Search for the cell housing the specified text and yield its [X, Y] center coordinate. 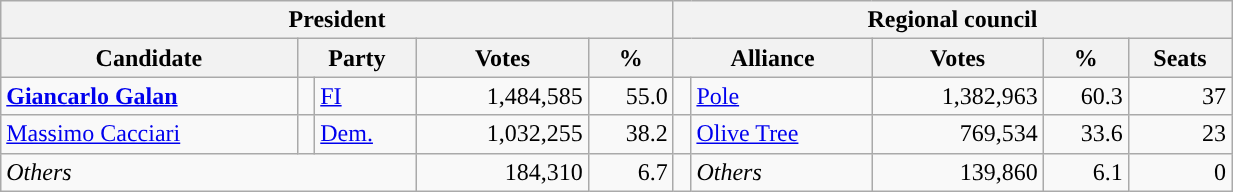
Alliance [772, 58]
Party [357, 58]
0 [1180, 172]
Candidate [149, 58]
184,310 [502, 172]
139,860 [958, 172]
President [337, 20]
23 [1180, 134]
33.6 [1086, 134]
1,382,963 [958, 96]
38.2 [630, 134]
FI [366, 96]
6.1 [1086, 172]
60.3 [1086, 96]
37 [1180, 96]
Giancarlo Galan [149, 96]
Pole [782, 96]
1,484,585 [502, 96]
Seats [1180, 58]
Massimo Cacciari [149, 134]
Dem. [366, 134]
1,032,255 [502, 134]
55.0 [630, 96]
6.7 [630, 172]
769,534 [958, 134]
Regional council [952, 20]
Olive Tree [782, 134]
